From the cell containing the given text, extract its center point as [X, Y] coordinate. 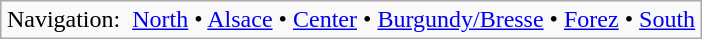
Navigation: North • Alsace • Center • Burgundy/Bresse • Forez • South [350, 20]
